Scan for the cell matching the given text and deliver its [x, y] coordinate at center. 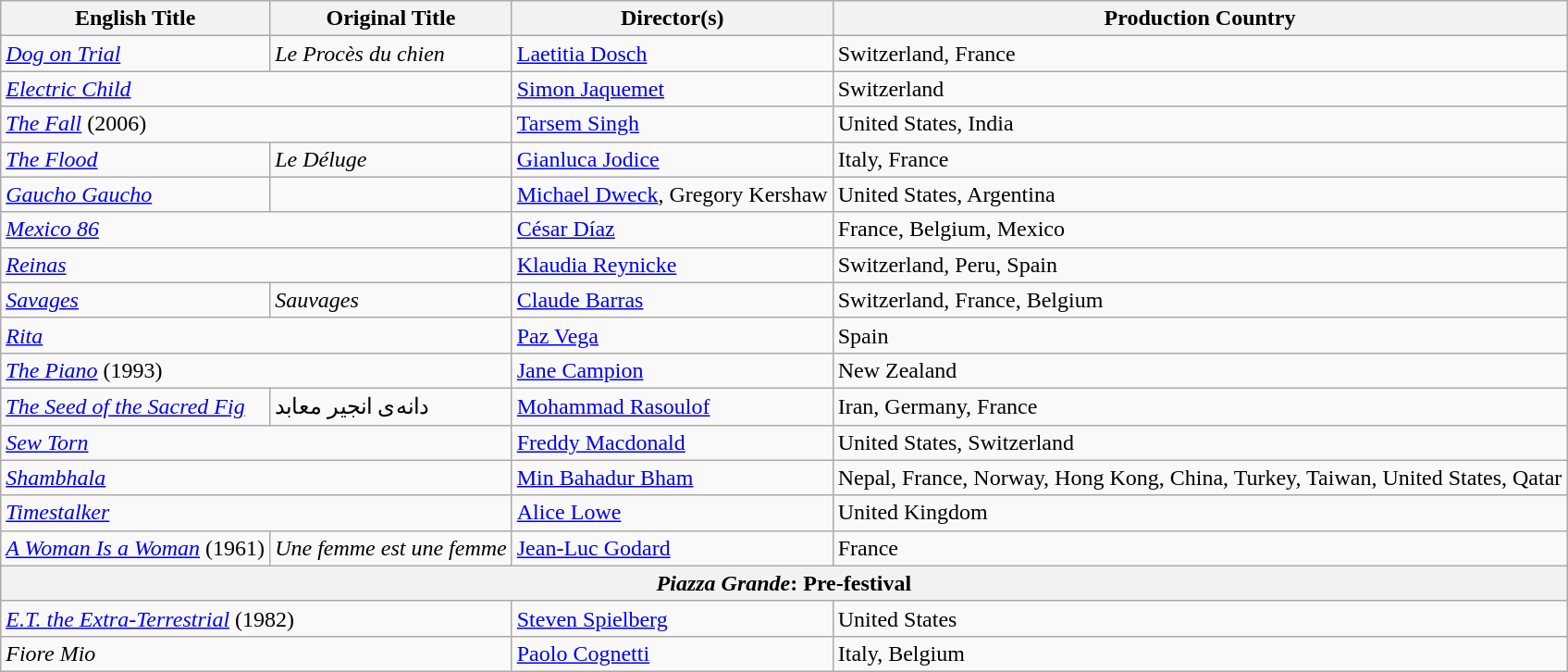
Switzerland [1200, 89]
Laetitia Dosch [672, 54]
The Flood [135, 159]
Gaucho Gaucho [135, 194]
Spain [1200, 335]
Switzerland, France [1200, 54]
United States, Switzerland [1200, 442]
Fiore Mio [256, 653]
Nepal, France, Norway, Hong Kong, China, Turkey, Taiwan, United States, Qatar [1200, 478]
Klaudia Reynicke [672, 265]
United States, Argentina [1200, 194]
Mohammad Rasoulof [672, 406]
Reinas [256, 265]
United States [1200, 618]
Une femme est une femme [391, 548]
Michael Dweck, Gregory Kershaw [672, 194]
Min Bahadur Bham [672, 478]
Shambhala [256, 478]
Switzerland, France, Belgium [1200, 300]
Freddy Macdonald [672, 442]
César Díaz [672, 230]
Paz Vega [672, 335]
Italy, France [1200, 159]
Rita [256, 335]
Director(s) [672, 19]
Timestalker [256, 513]
Switzerland, Peru, Spain [1200, 265]
English Title [135, 19]
France [1200, 548]
United Kingdom [1200, 513]
E.T. the Extra-Terrestrial (1982) [256, 618]
دانه‌ی انجیر معابد [391, 406]
Paolo Cognetti [672, 653]
The Fall (2006) [256, 124]
Iran, Germany, France [1200, 406]
Mexico 86 [256, 230]
Italy, Belgium [1200, 653]
Sauvages [391, 300]
Tarsem Singh [672, 124]
Alice Lowe [672, 513]
Electric Child [256, 89]
United States, India [1200, 124]
New Zealand [1200, 370]
Gianluca Jodice [672, 159]
Simon Jaquemet [672, 89]
Piazza Grande: Pre-festival [784, 583]
The Piano (1993) [256, 370]
Original Title [391, 19]
The Seed of the Sacred Fig [135, 406]
Claude Barras [672, 300]
Sew Torn [256, 442]
Jane Campion [672, 370]
A Woman Is a Woman (1961) [135, 548]
Le Procès du chien [391, 54]
Dog on Trial [135, 54]
Steven Spielberg [672, 618]
Jean-Luc Godard [672, 548]
France, Belgium, Mexico [1200, 230]
Production Country [1200, 19]
Le Déluge [391, 159]
Savages [135, 300]
